Find where the given text appears and provide that cell's center as [x, y] coordinate. 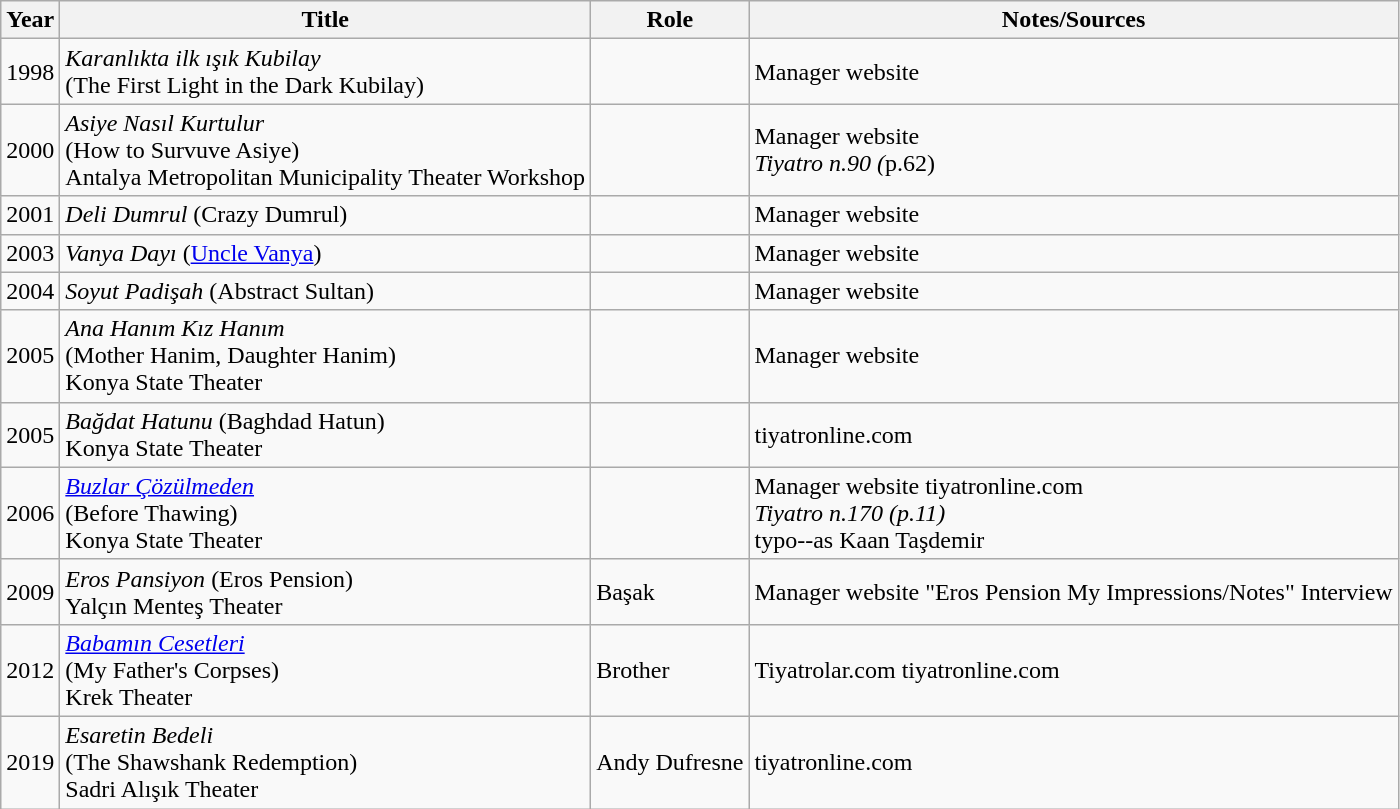
Manager website "Eros Pension My Impressions/Notes" Interview [1074, 592]
Notes/Sources [1074, 20]
Esaretin Bedeli(The Shawshank Redemption)Sadri Alışık Theater [326, 762]
Year [30, 20]
2001 [30, 215]
2009 [30, 592]
2004 [30, 291]
Babamın Cesetleri(My Father's Corpses)Krek Theater [326, 670]
2000 [30, 150]
2006 [30, 513]
Deli Dumrul (Crazy Dumrul) [326, 215]
Andy Dufresne [670, 762]
Manager website tiyatronline.comTiyatro n.170 (p.11)typo--as Kaan Taşdemir [1074, 513]
2003 [30, 253]
Karanlıkta ilk ışık Kubilay(The First Light in the Dark Kubilay) [326, 72]
Asiye Nasıl Kurtulur(How to Survuve Asiye)Antalya Metropolitan Municipality Theater Workshop [326, 150]
Vanya Dayı (Uncle Vanya) [326, 253]
Başak [670, 592]
Brother [670, 670]
Eros Pansiyon (Eros Pension)Yalçın Menteş Theater [326, 592]
1998 [30, 72]
Ana Hanım Kız Hanım(Mother Hanim, Daughter Hanim)Konya State Theater [326, 356]
Buzlar Çözülmeden(Before Thawing)Konya State Theater [326, 513]
Title [326, 20]
Role [670, 20]
Tiyatrolar.com tiyatronline.com [1074, 670]
2012 [30, 670]
Soyut Padişah (Abstract Sultan) [326, 291]
Manager websiteTiyatro n.90 (p.62) [1074, 150]
Bağdat Hatunu (Baghdad Hatun)Konya State Theater [326, 434]
2019 [30, 762]
